Detect which cell encompasses the target text, then output its [x, y] center coordinate. 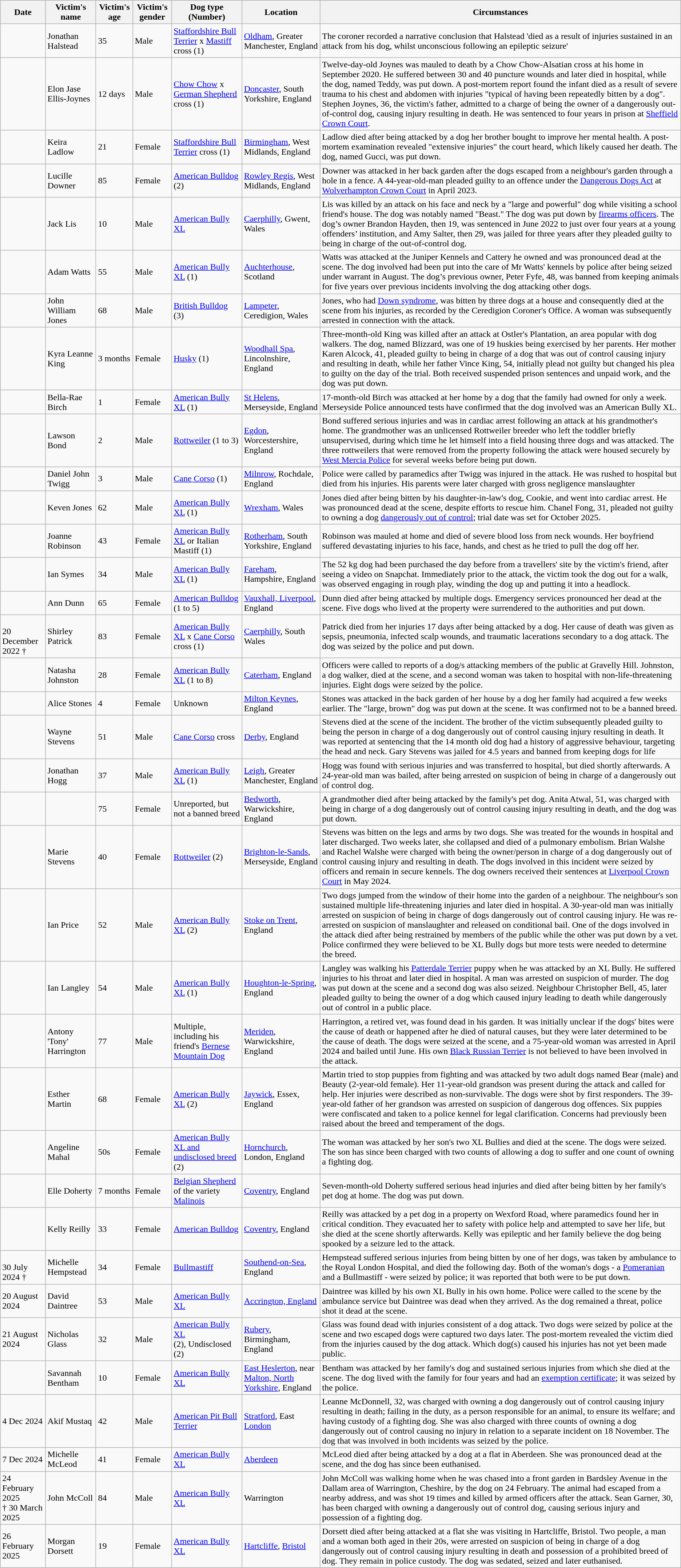
62 [114, 507]
Staffordshire Bull Terrier x Mastiff cross (1) [207, 41]
American Bully XL(2), Undisclosed (2) [207, 1340]
Doncaster, South Yorkshire, England [281, 94]
12 days [114, 94]
Jaywick, Essex, England [281, 1099]
Joanne Robinson [71, 541]
Fareham, Hampshire, England [281, 574]
Natasha Johnston [71, 675]
American Bulldog [207, 1229]
Jonathan Halstead [71, 41]
Date [23, 12]
John McColl [71, 1498]
Lampeter, Ceredigion, Wales [281, 310]
Morgan Dorsett [71, 1546]
Elle Doherty [71, 1190]
Jack Lis [71, 224]
American Bully XL x Cane Corso cross (1) [207, 637]
Elon Jase Ellis-Joynes [71, 94]
John William Jones [71, 310]
53 [114, 1301]
Belgian Shepherd of the variety Malinois [207, 1190]
American Bulldog (2) [207, 180]
7 Dec 2024 [23, 1460]
75 [114, 809]
Woodhall Spa, Lincolnshire, England [281, 359]
77 [114, 1041]
Cane Corso cross [207, 737]
Milton Keynes, England [281, 704]
Rottweiler (1 to 3) [207, 440]
50s [114, 1152]
28 [114, 675]
Leigh, Greater Manchester, England [281, 775]
Daniel John Twigg [71, 479]
Caerphilly, Gwent, Wales [281, 224]
Hartcliffe, Bristol [281, 1546]
55 [114, 272]
Rottweiler (2) [207, 857]
Antony 'Tony' Harrington [71, 1041]
British Bulldog (3) [207, 310]
Rotherham, South Yorkshire, England [281, 541]
Unreported, but not a banned breed [207, 809]
Staffordshire Bull Terrier cross (1) [207, 147]
Marie Stevens [71, 857]
Adam Watts [71, 272]
Savannah Bentham [71, 1378]
Ann Dunn [71, 603]
Jonathan Hogg [71, 775]
Michelle Hempstead [71, 1267]
33 [114, 1229]
American Pit Bull Terrier [207, 1421]
Milnrow, Rochdale, England [281, 479]
Vauxhall, Liverpool, England [281, 603]
51 [114, 737]
Kyra Leanne King [71, 359]
Oldham, Greater Manchester, England [281, 41]
Circumstances [501, 12]
Accrington, England [281, 1301]
Chow Chow x German Shepherd cross (1) [207, 94]
Victim's age [114, 12]
Ian Price [71, 925]
Husky (1) [207, 359]
Keira Ladlow [71, 147]
American Bully XL or Italian Mastiff (1) [207, 541]
4 [114, 704]
Egdon, Worcestershire, England [281, 440]
Esther Martin [71, 1099]
Rubery, Birmingham, England [281, 1340]
41 [114, 1460]
Bullmastiff [207, 1267]
Unknown [207, 704]
1 [114, 402]
Akif Mustaq [71, 1421]
Caterham, England [281, 675]
Wrexham, Wales [281, 507]
Caerphilly, South Wales [281, 637]
30 July 2024 † [23, 1267]
Victim's gender [152, 12]
American Bully XL and undisclosed breed (2) [207, 1152]
83 [114, 637]
Alice Stones [71, 704]
2 [114, 440]
Lawson Bond [71, 440]
Lucille Downer [71, 180]
Multiple, including his friend's Bernese Mountain Dog [207, 1041]
David Daintree [71, 1301]
Ian Langley [71, 988]
Stratford, East London [281, 1421]
East Heslerton, near Malton, North Yorkshire, England [281, 1378]
Kelly Reilly [71, 1229]
American Bulldog (1 to 5) [207, 603]
85 [114, 180]
Dog type (Number) [207, 12]
35 [114, 41]
Birmingham, West Midlands, England [281, 147]
St Helens, Merseyside, England [281, 402]
Aberdeen [281, 1460]
Houghton-le-Spring, England [281, 988]
Rowley Regis, West Midlands, England [281, 180]
19 [114, 1546]
20 August 2024 [23, 1301]
Auchterhouse, Scotland [281, 272]
3 months [114, 359]
37 [114, 775]
Derby, England [281, 737]
54 [114, 988]
42 [114, 1421]
Keven Jones [71, 507]
Victim's name [71, 12]
Brighton-le-Sands, Merseyside, England [281, 857]
Angeline Mahal [71, 1152]
3 [114, 479]
McLeod died after being attacked by a dog at a flat in Aberdeen. She was pronounced dead at the scene, and the dog has since been euthanised. [501, 1460]
4 Dec 2024 [23, 1421]
Southend-on-Sea, England [281, 1267]
Stoke on Trent, England [281, 925]
40 [114, 857]
Wayne Stevens [71, 737]
Nicholas Glass [71, 1340]
Location [281, 12]
Michelle McLeod [71, 1460]
43 [114, 541]
Cane Corso (1) [207, 479]
Meriden, Warwickshire, England [281, 1041]
Ian Symes [71, 574]
Shirley Patrick [71, 637]
21 [114, 147]
32 [114, 1340]
Hornchurch, London, England [281, 1152]
65 [114, 603]
Bella-Rae Birch [71, 402]
7 months [114, 1190]
21 August 2024 [23, 1340]
26 February 2025 [23, 1546]
20 December 2022 † [23, 637]
84 [114, 1498]
Seven-month-old Doherty suffered serious head injuries and died after being bitten by her family's pet dog at home. The dog was put down. [501, 1190]
24 February 2025† 30 March 2025 [23, 1498]
American Bully XL (1 to 8) [207, 675]
52 [114, 925]
Bedworth, Warwickshire, England [281, 809]
Warrington [281, 1498]
